Scan for the cell matching the given text and deliver its [x, y] coordinate at center. 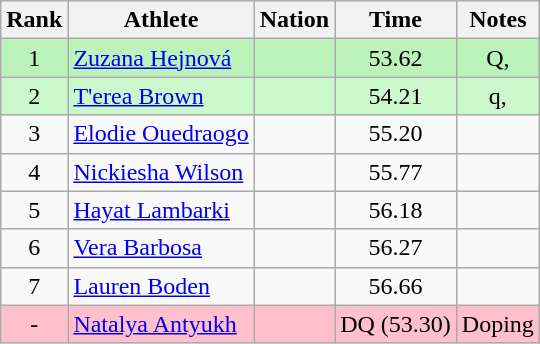
1 [34, 58]
Athlete [161, 20]
T'erea Brown [161, 96]
55.20 [396, 134]
53.62 [396, 58]
Q, [498, 58]
DQ (53.30) [396, 324]
Time [396, 20]
Doping [498, 324]
Natalya Antyukh [161, 324]
Nation [294, 20]
Nickiesha Wilson [161, 172]
- [34, 324]
Hayat Lambarki [161, 210]
Notes [498, 20]
56.18 [396, 210]
7 [34, 286]
56.27 [396, 248]
5 [34, 210]
q, [498, 96]
Rank [34, 20]
Zuzana Hejnová [161, 58]
3 [34, 134]
2 [34, 96]
54.21 [396, 96]
4 [34, 172]
6 [34, 248]
55.77 [396, 172]
Elodie Ouedraogo [161, 134]
Vera Barbosa [161, 248]
56.66 [396, 286]
Lauren Boden [161, 286]
